Identify which cell holds the provided text, then report its [X, Y] central coordinate. 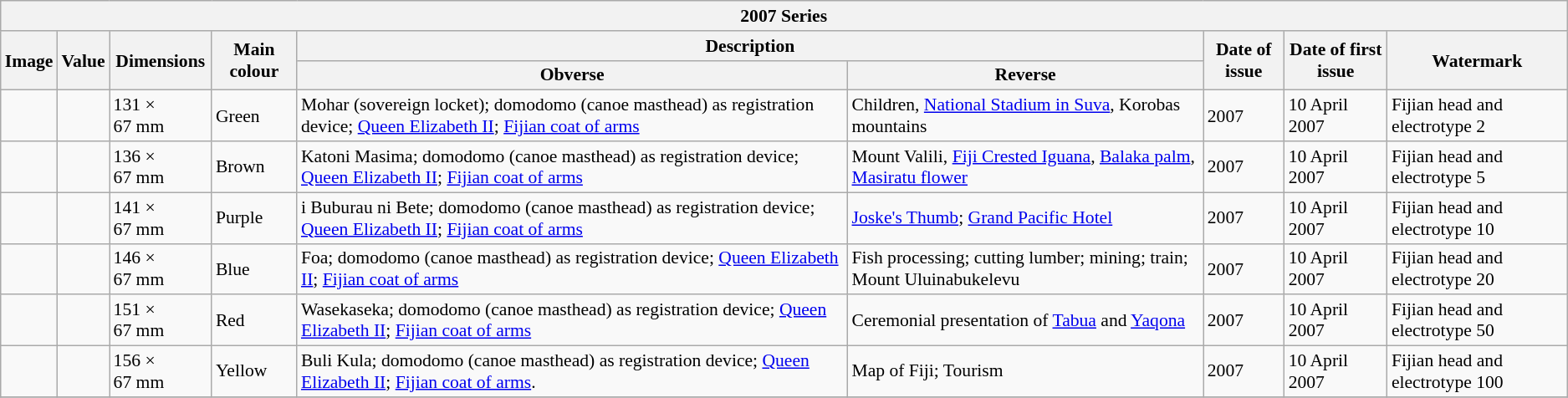
Mount Valili, Fiji Crested Iguana, Balaka palm, Masiratu flower [1025, 167]
Value [83, 60]
Fijian head and electrotype 20 [1477, 269]
Blue [254, 269]
Fijian head and electrotype 50 [1477, 321]
Map of Fiji; Tourism [1025, 371]
Red [254, 321]
Fijian head and electrotype 5 [1477, 167]
151 × 67 mm [161, 321]
Wasekaseka; domodomo (canoe masthead) as registration device; Queen Elizabeth II; Fijian coat of arms [572, 321]
Watermark [1477, 60]
i Buburau ni Bete; domodomo (canoe masthead) as registration device; Queen Elizabeth II; Fijian coat of arms [572, 217]
Obverse [572, 75]
Dimensions [161, 60]
Description [750, 46]
2007 Series [784, 16]
Fijian head and electrotype 100 [1477, 371]
156 × 67 mm [161, 371]
Yellow [254, 371]
141 × 67 mm [161, 217]
Fish processing; cutting lumber; mining; train; Mount Uluinabukelevu [1025, 269]
131 × 67 mm [161, 115]
Date of first issue [1336, 60]
Purple [254, 217]
Brown [254, 167]
Children, National Stadium in Suva, Korobas mountains [1025, 115]
Ceremonial presentation of Tabua and Yaqona [1025, 321]
Katoni Masima; domodomo (canoe masthead) as registration device; Queen Elizabeth II; Fijian coat of arms [572, 167]
Joske's Thumb; Grand Pacific Hotel [1025, 217]
Reverse [1025, 75]
Main colour [254, 60]
Mohar (sovereign locket); domodomo (canoe masthead) as registration device; Queen Elizabeth II; Fijian coat of arms [572, 115]
Foa; domodomo (canoe masthead) as registration device; Queen Elizabeth II; Fijian coat of arms [572, 269]
Fijian head and electrotype 2 [1477, 115]
Green [254, 115]
Buli Kula; domodomo (canoe masthead) as registration device; Queen Elizabeth II; Fijian coat of arms. [572, 371]
146 × 67 mm [161, 269]
Fijian head and electrotype 10 [1477, 217]
Image [29, 60]
Date of issue [1244, 60]
136 × 67 mm [161, 167]
